Scan for the cell matching the given text and deliver its [X, Y] coordinate at center. 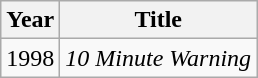
Year [30, 20]
10 Minute Warning [158, 58]
Title [158, 20]
1998 [30, 58]
